Return (X, Y) of the center of cell containing provided text 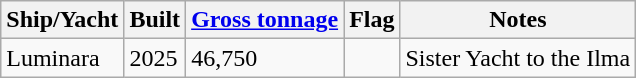
Ship/Yacht (62, 20)
Flag (372, 20)
Gross tonnage (265, 20)
46,750 (265, 58)
Sister Yacht to the Ilma (518, 58)
Built (155, 20)
2025 (155, 58)
Notes (518, 20)
Luminara (62, 58)
